Return the (X, Y) coordinate for the center point of the cell that contains the specified text.  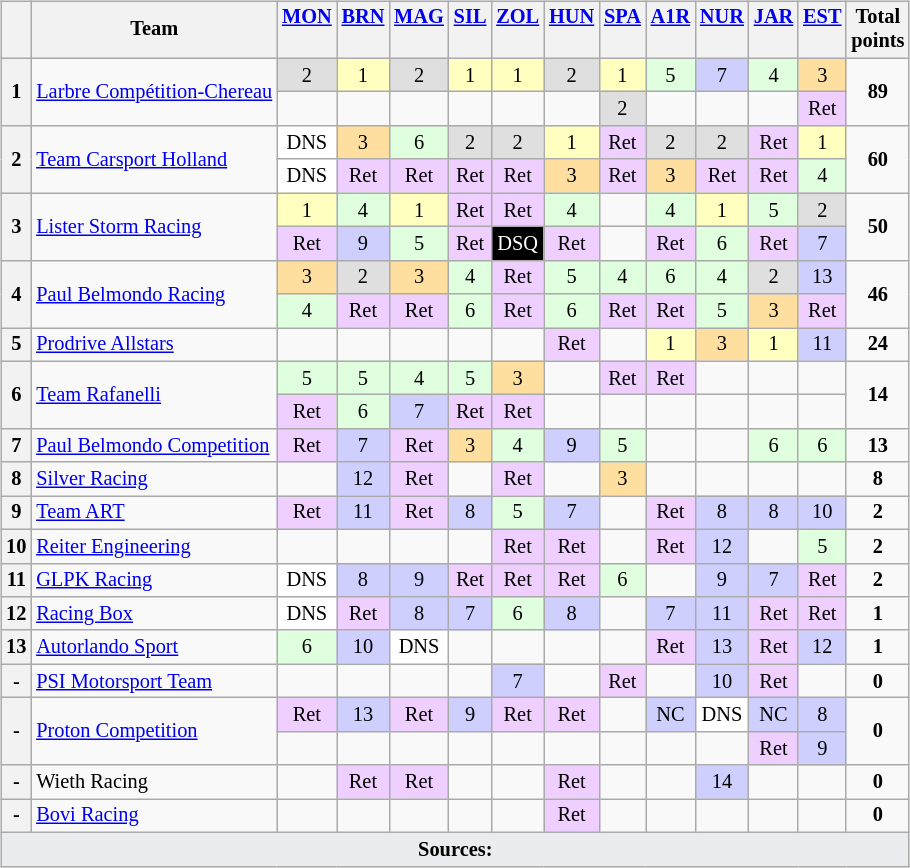
JAR (774, 30)
GLPK Racing (154, 580)
Proton Competition (154, 732)
Larbre Compétition-Chereau (154, 92)
HUN (572, 30)
Team (154, 30)
89 (878, 92)
Bovi Racing (154, 816)
MON (307, 30)
A1R (670, 30)
SPA (622, 30)
Paul Belmondo Competition (154, 446)
60 (878, 160)
Team ART (154, 513)
SIL (470, 30)
DSQ (518, 244)
Silver Racing (154, 479)
Autorlando Sport (154, 647)
Reiter Engineering (154, 546)
PSI Motorsport Team (154, 681)
50 (878, 226)
Wieth Racing (154, 782)
EST (822, 30)
ZOL (518, 30)
Totalpoints (878, 30)
Prodrive Allstars (154, 345)
Team Rafanelli (154, 394)
Racing Box (154, 614)
46 (878, 294)
BRN (364, 30)
Paul Belmondo Racing (154, 294)
Team Carsport Holland (154, 160)
MAG (419, 30)
Lister Storm Racing (154, 226)
Sources: (455, 849)
24 (878, 345)
NUR (722, 30)
